Determine the (x, y) coordinate at the center of the cell enclosing the given text.  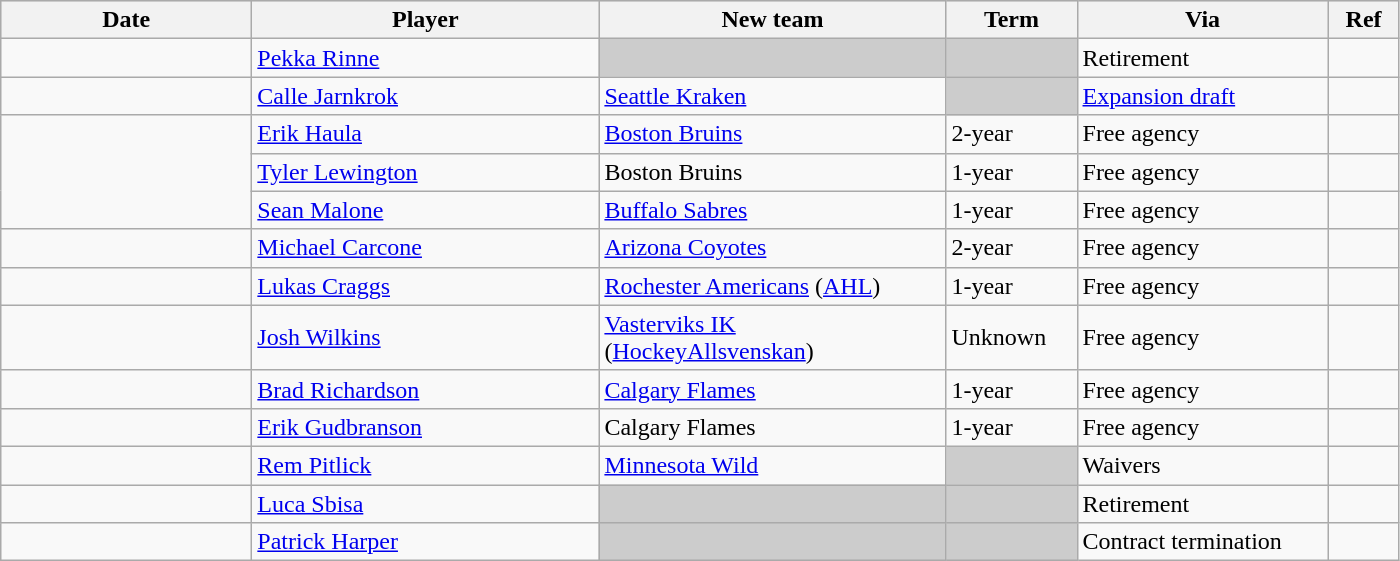
Brad Richardson (426, 389)
Date (126, 20)
Patrick Harper (426, 542)
Unknown (1012, 338)
New team (772, 20)
Josh Wilkins (426, 338)
Lukas Craggs (426, 286)
Term (1012, 20)
Contract termination (1202, 542)
Erik Gudbranson (426, 427)
Rochester Americans (AHL) (772, 286)
Seattle Kraken (772, 96)
Player (426, 20)
Erik Haula (426, 134)
Vasterviks IK (HockeyAllsvenskan) (772, 338)
Calle Jarnkrok (426, 96)
Rem Pitlick (426, 465)
Ref (1364, 20)
Luca Sbisa (426, 503)
Expansion draft (1202, 96)
Arizona Coyotes (772, 248)
Minnesota Wild (772, 465)
Pekka Rinne (426, 58)
Michael Carcone (426, 248)
Sean Malone (426, 210)
Via (1202, 20)
Waivers (1202, 465)
Buffalo Sabres (772, 210)
Tyler Lewington (426, 172)
